Return [x, y] of the center of cell containing provided text 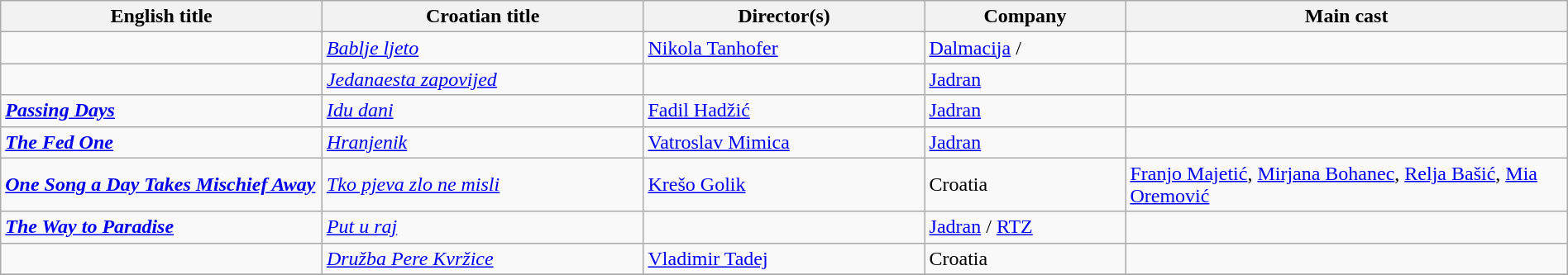
Vladimir Tadej [784, 258]
Main cast [1346, 17]
Director(s) [784, 17]
Dalmacija / [1025, 48]
The Fed One [162, 142]
Jadran / RTZ [1025, 227]
Passing Days [162, 111]
Hranjenik [483, 142]
Jedanaesta zapovijed [483, 79]
Bablje ljeto [483, 48]
Idu dani [483, 111]
One Song a Day Takes Mischief Away [162, 185]
Krešo Golik [784, 185]
Put u raj [483, 227]
Fadil Hadžić [784, 111]
The Way to Paradise [162, 227]
Franjo Majetić, Mirjana Bohanec, Relja Bašić, Mia Oremović [1346, 185]
English title [162, 17]
Vatroslav Mimica [784, 142]
Company [1025, 17]
Nikola Tanhofer [784, 48]
Tko pjeva zlo ne misli [483, 185]
Croatian title [483, 17]
Družba Pere Kvržice [483, 258]
